From the cell containing the given text, extract its center point as [X, Y] coordinate. 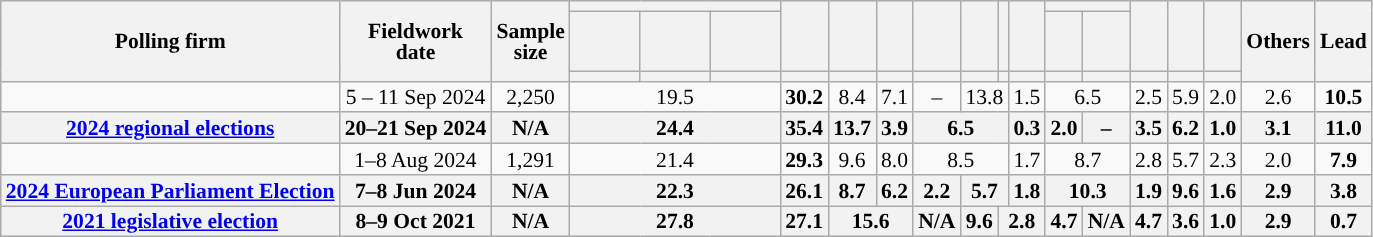
13.7 [852, 128]
8.0 [894, 160]
1.7 [1026, 160]
1.9 [1148, 190]
1–8 Aug 2024 [416, 160]
1.6 [1222, 190]
0.3 [1026, 128]
Samplesize [530, 41]
3.6 [1186, 222]
3.8 [1344, 190]
2024 regional elections [170, 128]
15.6 [870, 222]
10.3 [1087, 190]
1,291 [530, 160]
22.3 [675, 190]
8.5 [960, 160]
3.1 [1278, 128]
7–8 Jun 2024 [416, 190]
3.5 [1148, 128]
27.8 [675, 222]
11.0 [1344, 128]
3.9 [894, 128]
2.3 [1222, 160]
13.8 [984, 96]
0.7 [1344, 222]
30.2 [804, 96]
2.5 [1148, 96]
8.4 [852, 96]
10.5 [1344, 96]
7.1 [894, 96]
2.2 [936, 190]
24.4 [675, 128]
2.6 [1278, 96]
Fieldworkdate [416, 41]
Others [1278, 41]
7.9 [1344, 160]
19.5 [675, 96]
20–21 Sep 2024 [416, 128]
2021 legislative election [170, 222]
21.4 [675, 160]
35.4 [804, 128]
Lead [1344, 41]
Polling firm [170, 41]
8–9 Oct 2021 [416, 222]
29.3 [804, 160]
2,250 [530, 96]
5.9 [1186, 96]
5 – 11 Sep 2024 [416, 96]
27.1 [804, 222]
1.5 [1026, 96]
1.8 [1026, 190]
2024 European Parliament Election [170, 190]
26.1 [804, 190]
